Determine the [x, y] coordinate at the center of the cell enclosing the given text.  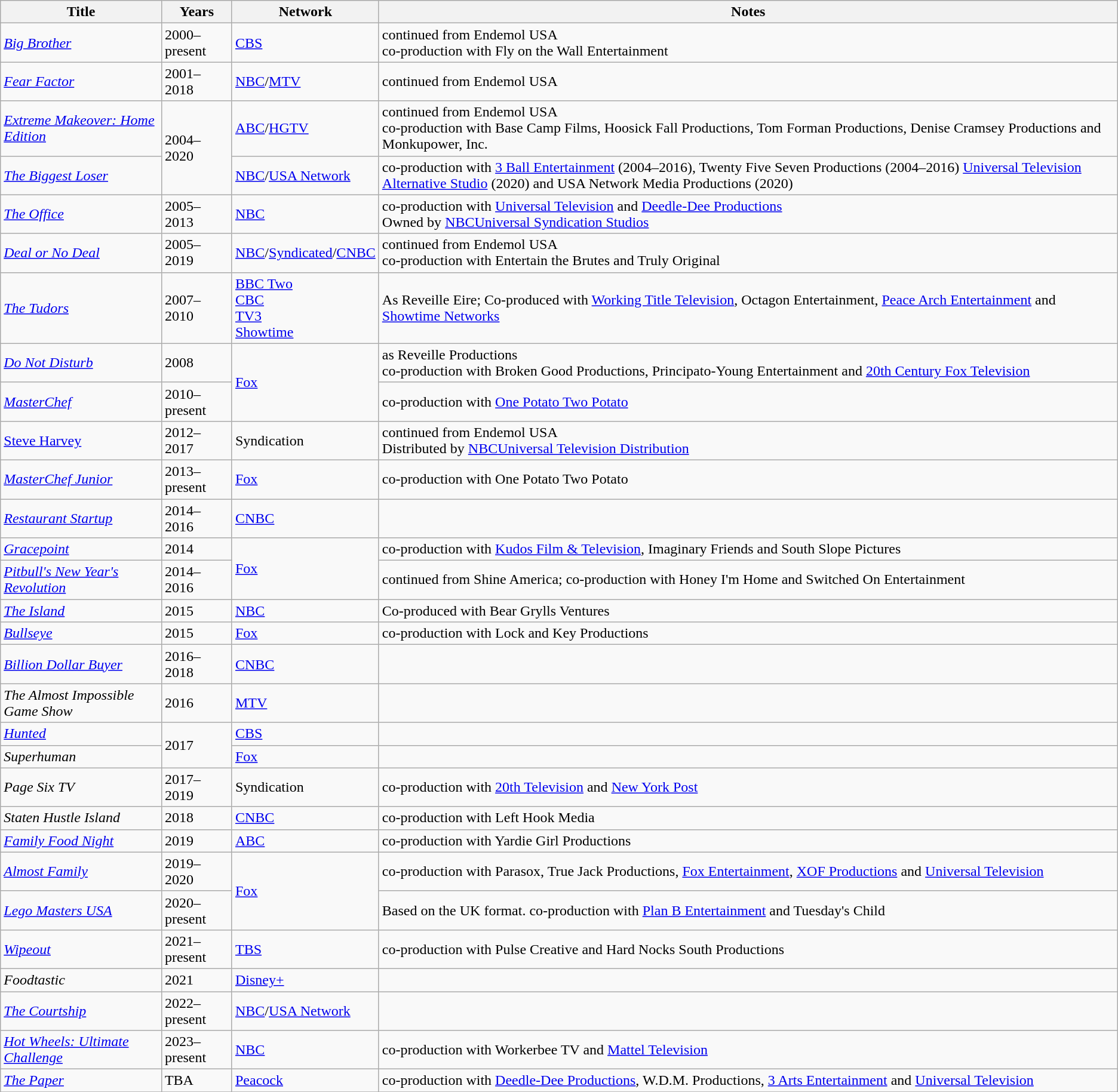
2005–2019 [196, 253]
Foodtastic [81, 980]
Years [196, 12]
2022–present [196, 1010]
2023–present [196, 1050]
MTV [305, 703]
Billion Dollar Buyer [81, 664]
Fear Factor [81, 81]
2019 [196, 841]
2016–2018 [196, 664]
co-production with Deedle-Dee Productions, W.D.M. Productions, 3 Arts Entertainment and Universal Television [748, 1081]
TBA [196, 1081]
Lego Masters USA [81, 910]
2017–2019 [196, 787]
co-production with Left Hook Media [748, 818]
Restaurant Startup [81, 518]
continued from Endemol USAco-production with Entertain the Brutes and Truly Original [748, 253]
Network [305, 12]
Notes [748, 12]
The Biggest Loser [81, 176]
Title [81, 12]
2004–2020 [196, 148]
Steve Harvey [81, 441]
2008 [196, 363]
2020–present [196, 910]
co-production with 20th Television and New York Post [748, 787]
2021–present [196, 949]
continued from Endemol USA [748, 81]
2017 [196, 745]
NBC/Syndicated/CNBC [305, 253]
Pitbull's New Year's Revolution [81, 580]
Superhuman [81, 756]
TBS [305, 949]
Do Not Disturb [81, 363]
co-production with Lock and Key Productions [748, 633]
Almost Family [81, 872]
The Paper [81, 1081]
2001–2018 [196, 81]
Bullseye [81, 633]
co-production with Pulse Creative and Hard Nocks South Productions [748, 949]
Big Brother [81, 43]
Based on the UK format. co-production with Plan B Entertainment and Tuesday's Child [748, 910]
Hunted [81, 734]
as Reveille Productionsco-production with Broken Good Productions, Principato-Young Entertainment and 20th Century Fox Television [748, 363]
co-production with Parasox, True Jack Productions, Fox Entertainment, XOF Productions and Universal Television [748, 872]
Page Six TV [81, 787]
2014 [196, 549]
co-production with Kudos Film & Television, Imaginary Friends and South Slope Pictures [748, 549]
Gracepoint [81, 549]
2021 [196, 980]
2018 [196, 818]
As Reveille Eire; Co-produced with Working Title Television, Octagon Entertainment, Peace Arch Entertainment and Showtime Networks [748, 308]
NBC/MTV [305, 81]
Co-produced with Bear Grylls Ventures [748, 611]
ABC [305, 841]
continued from Endemol USADistributed by NBCUniversal Television Distribution [748, 441]
2000–present [196, 43]
co-production with Universal Television and Deedle-Dee ProductionsOwned by NBCUniversal Syndication Studios [748, 214]
2010–present [196, 401]
Wipeout [81, 949]
2007–2010 [196, 308]
Disney+ [305, 980]
Family Food Night [81, 841]
MasterChef Junior [81, 479]
2019–2020 [196, 872]
co-production with Yardie Girl Productions [748, 841]
Peacock [305, 1081]
The Island [81, 611]
2012–2017 [196, 441]
ABC/HGTV [305, 128]
BBC TwoCBCTV3Showtime [305, 308]
Extreme Makeover: Home Edition [81, 128]
Deal or No Deal [81, 253]
Hot Wheels: Ultimate Challenge [81, 1050]
2016 [196, 703]
The Courtship [81, 1010]
continued from Endemol USAco-production with Fly on the Wall Entertainment [748, 43]
The Almost Impossible Game Show [81, 703]
2013–present [196, 479]
continued from Shine America; co-production with Honey I'm Home and Switched On Entertainment [748, 580]
The Office [81, 214]
2005–2013 [196, 214]
co-production with Workerbee TV and Mattel Television [748, 1050]
MasterChef [81, 401]
Staten Hustle Island [81, 818]
The Tudors [81, 308]
